Output the (X, Y) coordinate of the center of the cell containing the given text.  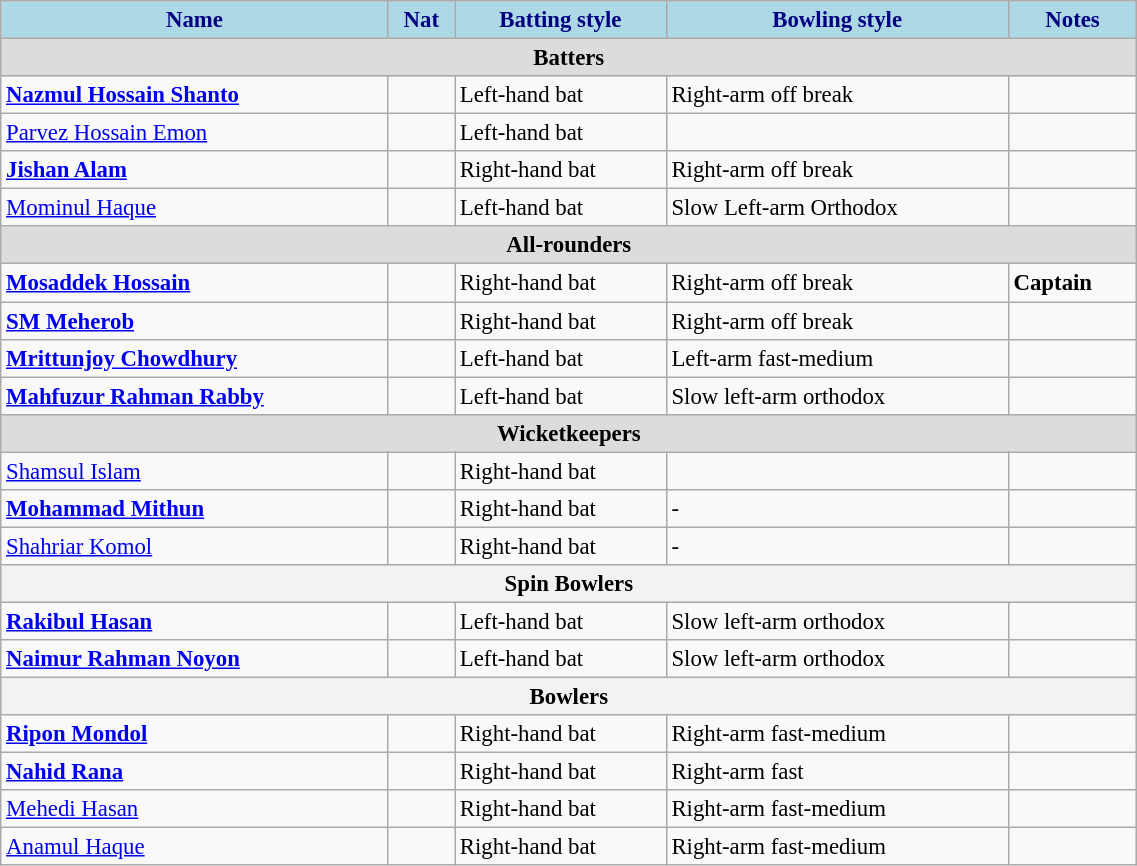
Name (194, 20)
Wicketkeepers (569, 433)
Batters (569, 58)
Right-arm fast (837, 772)
Spin Bowlers (569, 584)
All-rounders (569, 245)
Mehedi Hasan (194, 809)
Mrittunjoy Chowdhury (194, 358)
Mominul Haque (194, 208)
Mahfuzur Rahman Rabby (194, 396)
Bowling style (837, 20)
Slow Left-arm Orthodox (837, 208)
Nahid Rana (194, 772)
Nat (421, 20)
Jishan Alam (194, 170)
Captain (1072, 283)
Mosaddek Hossain (194, 283)
Ripon Mondol (194, 734)
Anamul Haque (194, 847)
Shahriar Komol (194, 546)
Batting style (561, 20)
Bowlers (569, 697)
Nazmul Hossain Shanto (194, 95)
Notes (1072, 20)
SM Meherob (194, 321)
Left-arm fast-medium (837, 358)
Mohammad Mithun (194, 509)
Parvez Hossain Emon (194, 133)
Shamsul Islam (194, 471)
Naimur Rahman Noyon (194, 659)
Rakibul Hasan (194, 621)
